Pinpoint the cell where the given text exists, returning its [X, Y] midpoint coordinate. 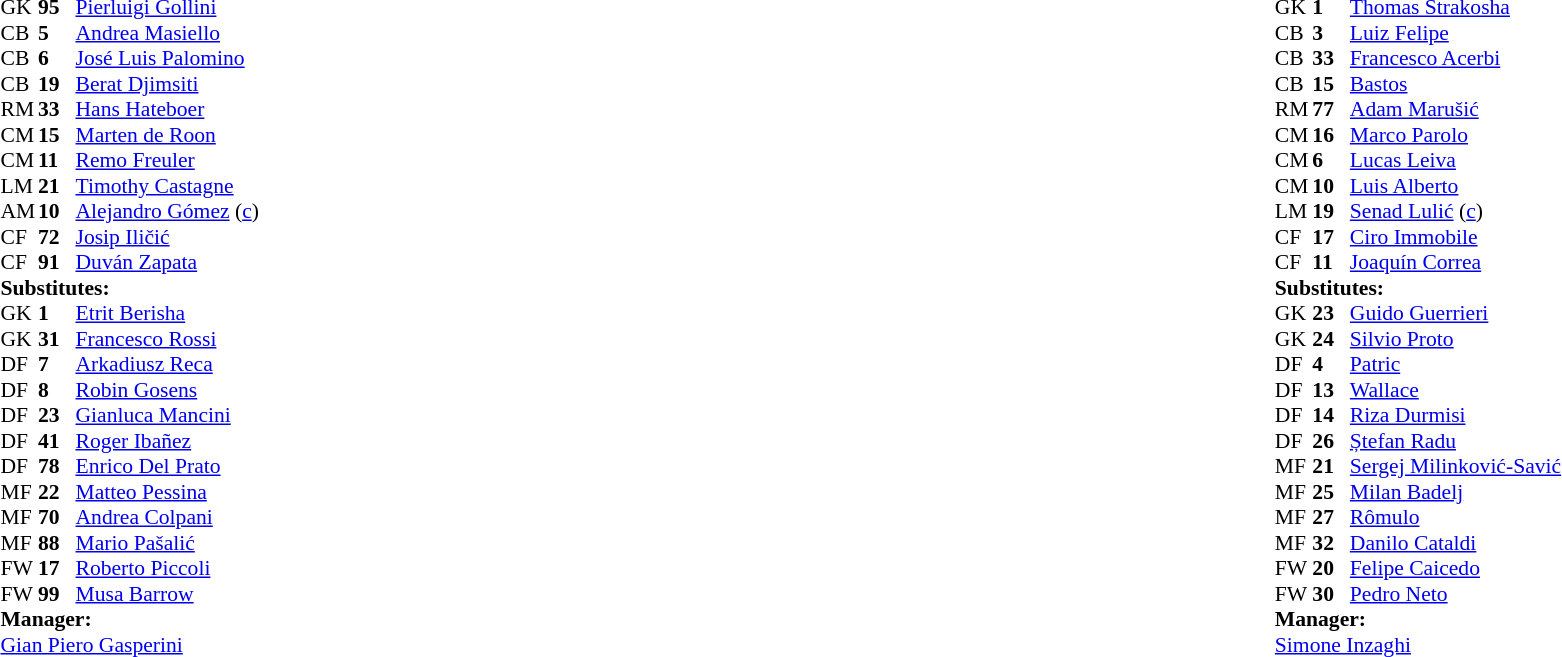
Berat Djimsiti [168, 84]
Bastos [1456, 84]
Luis Alberto [1456, 186]
Musa Barrow [168, 594]
Ciro Immobile [1456, 237]
Gianluca Mancini [168, 415]
Mario Pašalić [168, 543]
4 [1331, 365]
Marco Parolo [1456, 135]
José Luis Palomino [168, 59]
91 [57, 263]
Francesco Rossi [168, 339]
Roger Ibañez [168, 441]
13 [1331, 390]
7 [57, 365]
Adam Marušić [1456, 109]
Francesco Acerbi [1456, 59]
27 [1331, 517]
Luiz Felipe [1456, 33]
26 [1331, 441]
Silvio Proto [1456, 339]
8 [57, 390]
72 [57, 237]
14 [1331, 415]
AM [19, 211]
Andrea Masiello [168, 33]
25 [1331, 492]
78 [57, 467]
Pedro Neto [1456, 594]
41 [57, 441]
Rômulo [1456, 517]
Ștefan Radu [1456, 441]
5 [57, 33]
Duván Zapata [168, 263]
77 [1331, 109]
Andrea Colpani [168, 517]
Guido Guerrieri [1456, 313]
Lucas Leiva [1456, 161]
Marten de Roon [168, 135]
32 [1331, 543]
Felipe Caicedo [1456, 569]
Robin Gosens [168, 390]
70 [57, 517]
20 [1331, 569]
Roberto Piccoli [168, 569]
Danilo Cataldi [1456, 543]
3 [1331, 33]
Arkadiusz Reca [168, 365]
22 [57, 492]
Sergej Milinković-Savić [1456, 467]
99 [57, 594]
Senad Lulić (c) [1456, 211]
16 [1331, 135]
Riza Durmisi [1456, 415]
24 [1331, 339]
Matteo Pessina [168, 492]
Timothy Castagne [168, 186]
Etrit Berisha [168, 313]
Alejandro Gómez (c) [168, 211]
Remo Freuler [168, 161]
Milan Badelj [1456, 492]
Josip Iličić [168, 237]
Joaquín Correa [1456, 263]
88 [57, 543]
31 [57, 339]
Patric [1456, 365]
30 [1331, 594]
1 [57, 313]
Enrico Del Prato [168, 467]
Hans Hateboer [168, 109]
Wallace [1456, 390]
